Extract the (x, y) coordinate from the center of the cell holding the provided text.  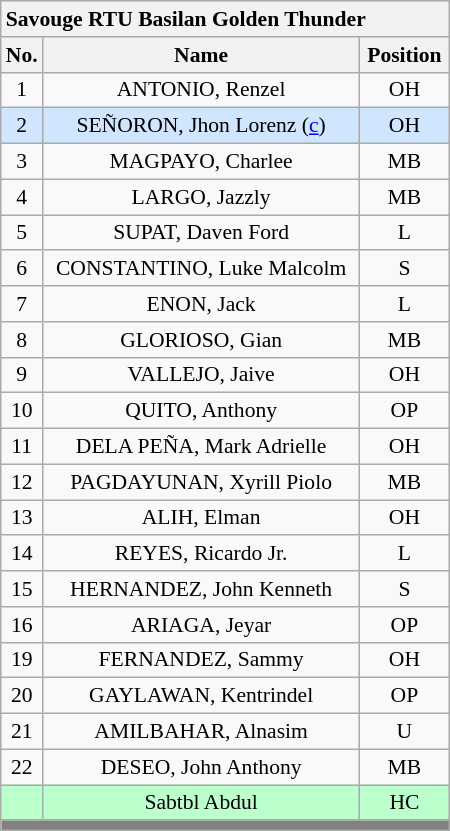
8 (22, 340)
VALLEJO, Jaive (202, 375)
U (405, 732)
ALIH, Elman (202, 518)
13 (22, 518)
Position (405, 55)
Name (202, 55)
19 (22, 660)
10 (22, 411)
CONSTANTINO, Luke Malcolm (202, 269)
12 (22, 482)
3 (22, 162)
DELA PEÑA, Mark Adrielle (202, 447)
1 (22, 90)
14 (22, 554)
ANTONIO, Renzel (202, 90)
21 (22, 732)
No. (22, 55)
AMILBAHAR, Alnasim (202, 732)
GAYLAWAN, Kentrindel (202, 696)
HC (405, 803)
2 (22, 126)
20 (22, 696)
LARGO, Jazzly (202, 197)
5 (22, 233)
6 (22, 269)
7 (22, 304)
QUITO, Anthony (202, 411)
PAGDAYUNAN, Xyrill Piolo (202, 482)
DESEO, John Anthony (202, 767)
SUPAT, Daven Ford (202, 233)
15 (22, 589)
GLORIOSO, Gian (202, 340)
REYES, Ricardo Jr. (202, 554)
ENON, Jack (202, 304)
SEÑORON, Jhon Lorenz (c) (202, 126)
MAGPAYO, Charlee (202, 162)
11 (22, 447)
9 (22, 375)
ARIAGA, Jeyar (202, 625)
FERNANDEZ, Sammy (202, 660)
22 (22, 767)
Sabtbl Abdul (202, 803)
HERNANDEZ, John Kenneth (202, 589)
Savouge RTU Basilan Golden Thunder (225, 19)
16 (22, 625)
4 (22, 197)
